Locate the cell with the specified text and output its (X, Y) center coordinate. 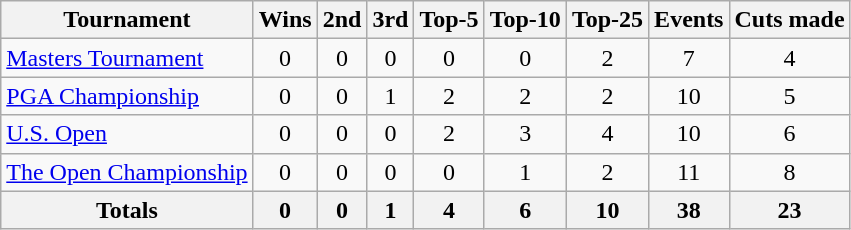
3rd (390, 20)
5 (790, 96)
Tournament (127, 20)
2nd (342, 20)
Top-5 (449, 20)
The Open Championship (127, 172)
11 (689, 172)
38 (689, 210)
PGA Championship (127, 96)
Top-25 (607, 20)
Masters Tournament (127, 58)
3 (525, 134)
Wins (285, 20)
7 (689, 58)
23 (790, 210)
U.S. Open (127, 134)
8 (790, 172)
Totals (127, 210)
Top-10 (525, 20)
Cuts made (790, 20)
Events (689, 20)
